Pinpoint the cell where the given text exists, returning its [X, Y] midpoint coordinate. 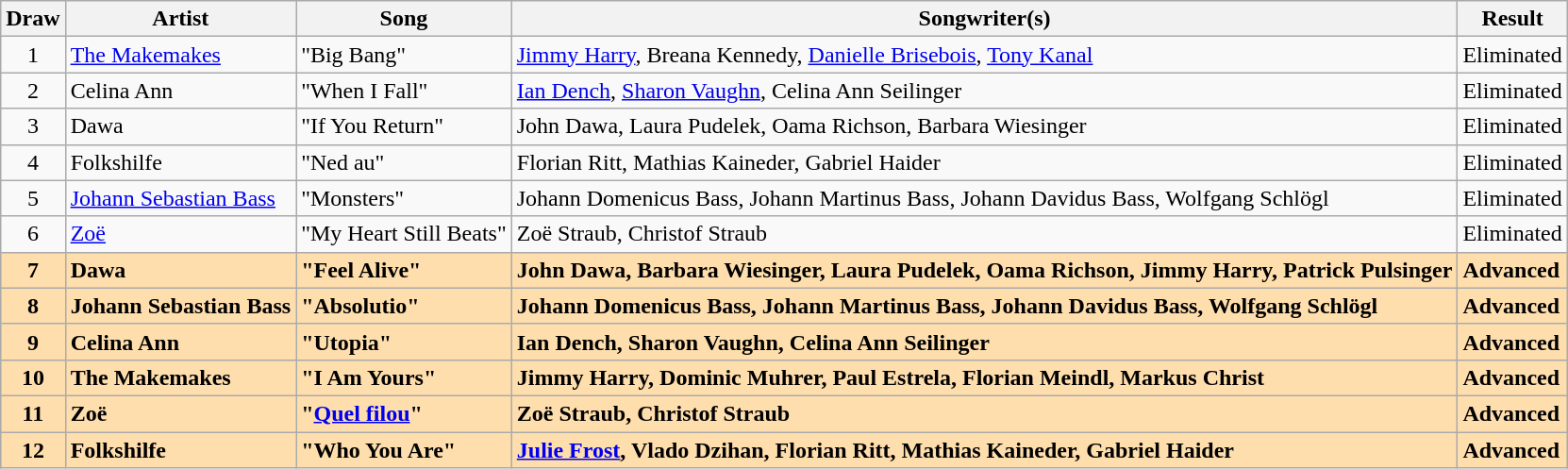
"Who You Are" [404, 450]
9 [33, 342]
1 [33, 55]
"When I Fall" [404, 91]
4 [33, 162]
Julie Frost, Vlado Dzihan, Florian Ritt, Mathias Kaineder, Gabriel Haider [985, 450]
"If You Return" [404, 126]
Jimmy Harry, Breana Kennedy, Danielle Brisebois, Tony Kanal [985, 55]
"I Am Yours" [404, 377]
"My Heart Still Beats" [404, 234]
10 [33, 377]
"Ned au" [404, 162]
5 [33, 198]
Florian Ritt, Mathias Kaineder, Gabriel Haider [985, 162]
7 [33, 270]
11 [33, 413]
"Quel filou" [404, 413]
Result [1512, 19]
"Big Bang" [404, 55]
8 [33, 306]
3 [33, 126]
12 [33, 450]
Jimmy Harry, Dominic Muhrer, Paul Estrela, Florian Meindl, Markus Christ [985, 377]
"Utopia" [404, 342]
"Absolutio" [404, 306]
Song [404, 19]
"Feel Alive" [404, 270]
Artist [180, 19]
Songwriter(s) [985, 19]
Draw [33, 19]
6 [33, 234]
John Dawa, Laura Pudelek, Oama Richson, Barbara Wiesinger [985, 126]
2 [33, 91]
John Dawa, Barbara Wiesinger, Laura Pudelek, Oama Richson, Jimmy Harry, Patrick Pulsinger [985, 270]
"Monsters" [404, 198]
